Capture the cell that displays the provided text and extract its [X, Y] central coordinate. 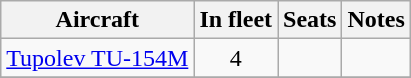
Aircraft [98, 20]
Seats [310, 20]
Notes [376, 20]
In fleet [236, 20]
4 [236, 58]
Tupolev TU-154M [98, 58]
